For the text-containing cell, return its midpoint in [x, y] coordinate format. 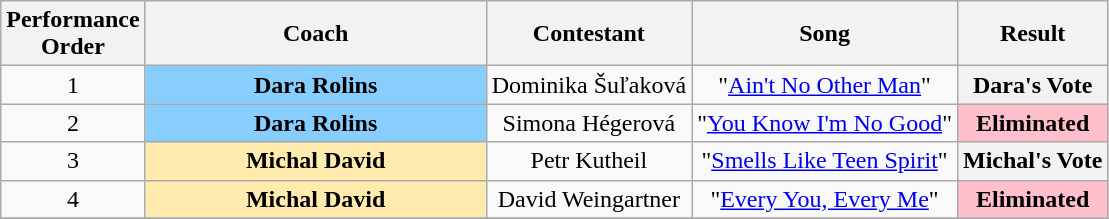
4 [73, 199]
Performance Order [73, 34]
Song [825, 34]
Simona Hégerová [588, 123]
Dominika Šuľaková [588, 85]
Result [1032, 34]
"Ain't No Other Man" [825, 85]
Coach [316, 34]
Dara's Vote [1032, 85]
Contestant [588, 34]
2 [73, 123]
Michal's Vote [1032, 161]
3 [73, 161]
"You Know I'm No Good" [825, 123]
Petr Kutheil [588, 161]
1 [73, 85]
"Smells Like Teen Spirit" [825, 161]
David Weingartner [588, 199]
"Every You, Every Me" [825, 199]
